Determine the [x, y] coordinate at the center of the cell enclosing the given text.  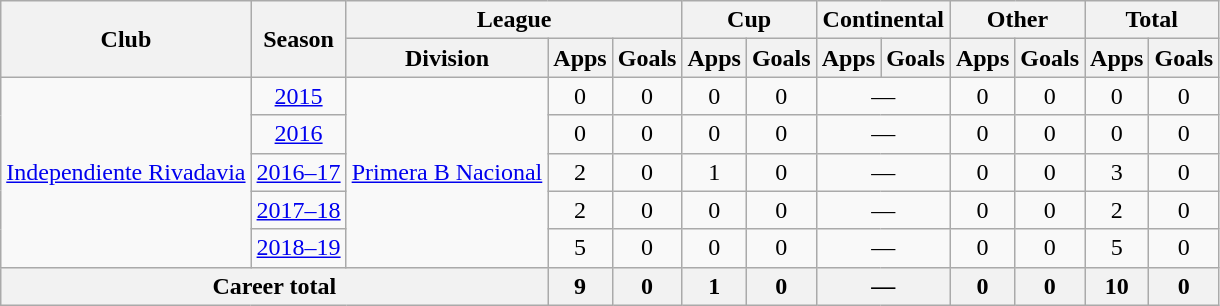
Cup [749, 20]
Career total [274, 286]
Independiente Rivadavia [126, 172]
Total [1152, 20]
2018–19 [298, 248]
10 [1117, 286]
9 [580, 286]
Other [1017, 20]
2015 [298, 96]
Continental [883, 20]
League [514, 20]
3 [1117, 172]
Division [447, 58]
2016–17 [298, 172]
Season [298, 39]
Primera B Nacional [447, 172]
Club [126, 39]
2017–18 [298, 210]
2016 [298, 134]
